Output the (x, y) coordinate of the center of the cell containing the given text.  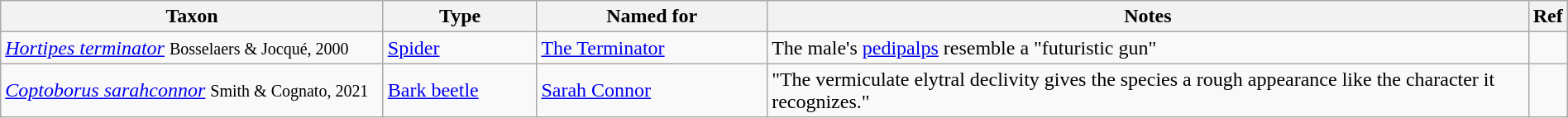
Ref (1548, 17)
Coptoborus sarahconnor Smith & Cognato, 2021 (192, 91)
Notes (1148, 17)
Type (460, 17)
Hortipes terminator Bosselaers & Jocqué, 2000 (192, 48)
Spider (460, 48)
Taxon (192, 17)
"The vermiculate elytral declivity gives the species a rough appearance like the character it recognizes." (1148, 91)
The male's pedipalps resemble a "futuristic gun" (1148, 48)
Sarah Connor (652, 91)
Bark beetle (460, 91)
Named for (652, 17)
The Terminator (652, 48)
